For the text-containing cell, return its midpoint in (X, Y) coordinate format. 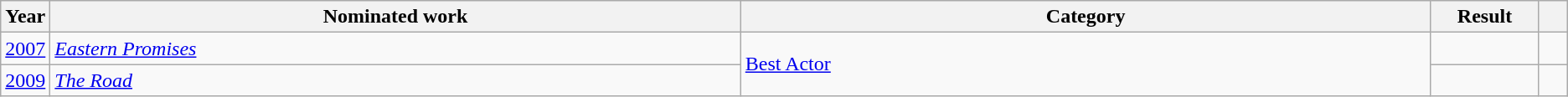
Category (1086, 17)
Nominated work (395, 17)
Eastern Promises (395, 48)
The Road (395, 80)
Result (1484, 17)
Best Actor (1086, 64)
2009 (25, 80)
2007 (25, 48)
Year (25, 17)
